Return the (X, Y) coordinate for the center point of the cell that contains the specified text.  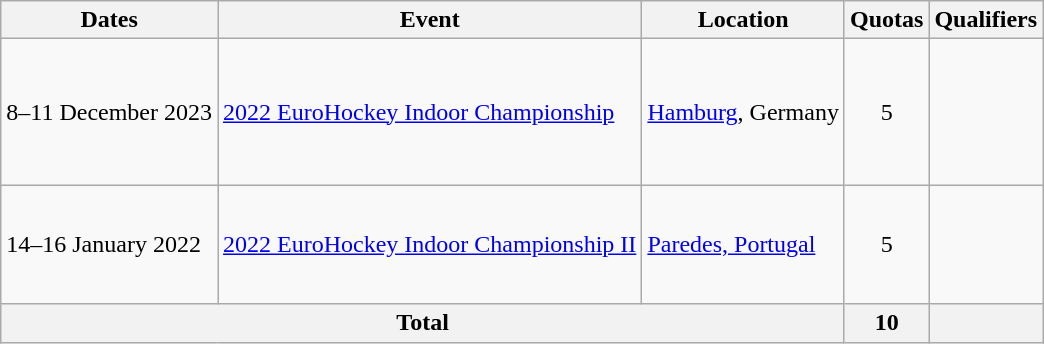
Qualifiers (986, 20)
Location (744, 20)
Event (430, 20)
2022 EuroHockey Indoor Championship (430, 112)
8–11 December 2023 (110, 112)
Dates (110, 20)
10 (886, 323)
2022 EuroHockey Indoor Championship II (430, 244)
Quotas (886, 20)
Hamburg, Germany (744, 112)
14–16 January 2022 (110, 244)
Paredes, Portugal (744, 244)
Total (423, 323)
